Output the (x, y) coordinate of the center of the cell containing the given text.  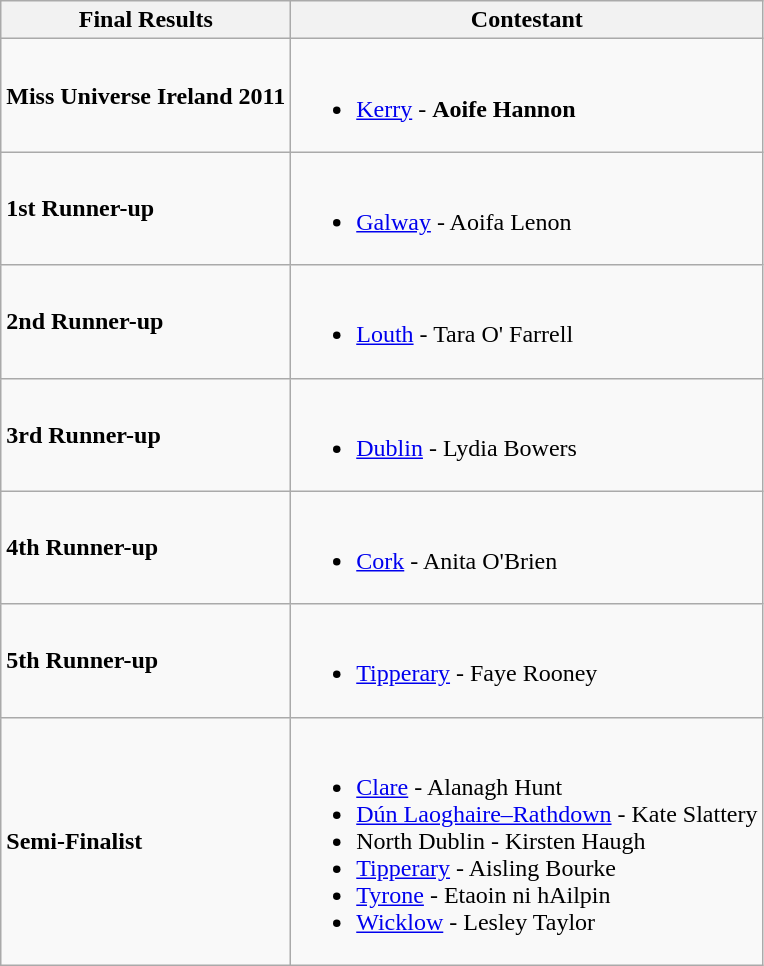
Final Results (146, 20)
4th Runner-up (146, 548)
Tipperary - Faye Rooney (527, 660)
5th Runner-up (146, 660)
Galway - Aoifa Lenon (527, 208)
1st Runner-up (146, 208)
Dublin - Lydia Bowers (527, 434)
Cork - Anita O'Brien (527, 548)
3rd Runner-up (146, 434)
Semi-Finalist (146, 841)
Louth - Tara O' Farrell (527, 322)
2nd Runner-up (146, 322)
Contestant (527, 20)
Miss Universe Ireland 2011 (146, 96)
Kerry - Aoife Hannon (527, 96)
